Pinpoint the cell where the given text exists, returning its (X, Y) midpoint coordinate. 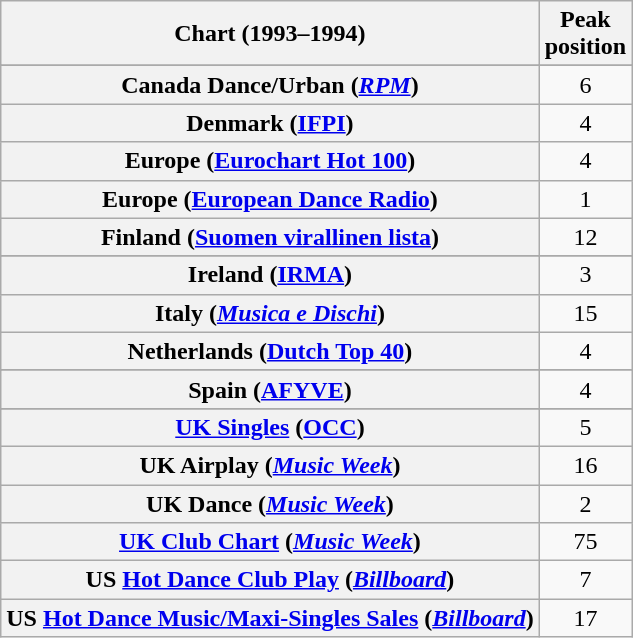
Chart (1993–1994) (270, 34)
US Hot Dance Club Play (Billboard) (270, 580)
UK Airplay (Music Week) (270, 465)
Peakposition (585, 34)
US Hot Dance Music/Maxi-Singles Sales (Billboard) (270, 618)
UK Club Chart (Music Week) (270, 542)
6 (585, 85)
3 (585, 275)
7 (585, 580)
2 (585, 503)
Europe (Eurochart Hot 100) (270, 161)
UK Dance (Music Week) (270, 503)
12 (585, 237)
17 (585, 618)
Europe (European Dance Radio) (270, 199)
16 (585, 465)
Finland (Suomen virallinen lista) (270, 237)
Ireland (IRMA) (270, 275)
75 (585, 542)
Italy (Musica e Dischi) (270, 313)
5 (585, 427)
Denmark (IFPI) (270, 123)
15 (585, 313)
1 (585, 199)
UK Singles (OCC) (270, 427)
Netherlands (Dutch Top 40) (270, 351)
Spain (AFYVE) (270, 389)
Canada Dance/Urban (RPM) (270, 85)
